Locate the cell with the specified text and output its [x, y] center coordinate. 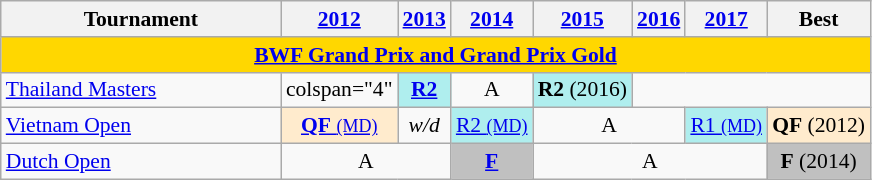
R2 (MD) [492, 126]
2014 [492, 19]
Tournament [141, 19]
2015 [582, 19]
R1 (MD) [726, 126]
F [492, 162]
Best [818, 19]
Dutch Open [141, 162]
2016 [658, 19]
F (2014) [818, 162]
2017 [726, 19]
QF (2012) [818, 126]
Vietnam Open [141, 126]
R2 (2016) [582, 90]
BWF Grand Prix and Grand Prix Gold [436, 55]
Thailand Masters [141, 90]
colspan="4" [340, 90]
w/d [424, 126]
QF (MD) [340, 126]
R2 [424, 90]
2013 [424, 19]
2012 [340, 19]
